Locate the cell with the specified text and output its [x, y] center coordinate. 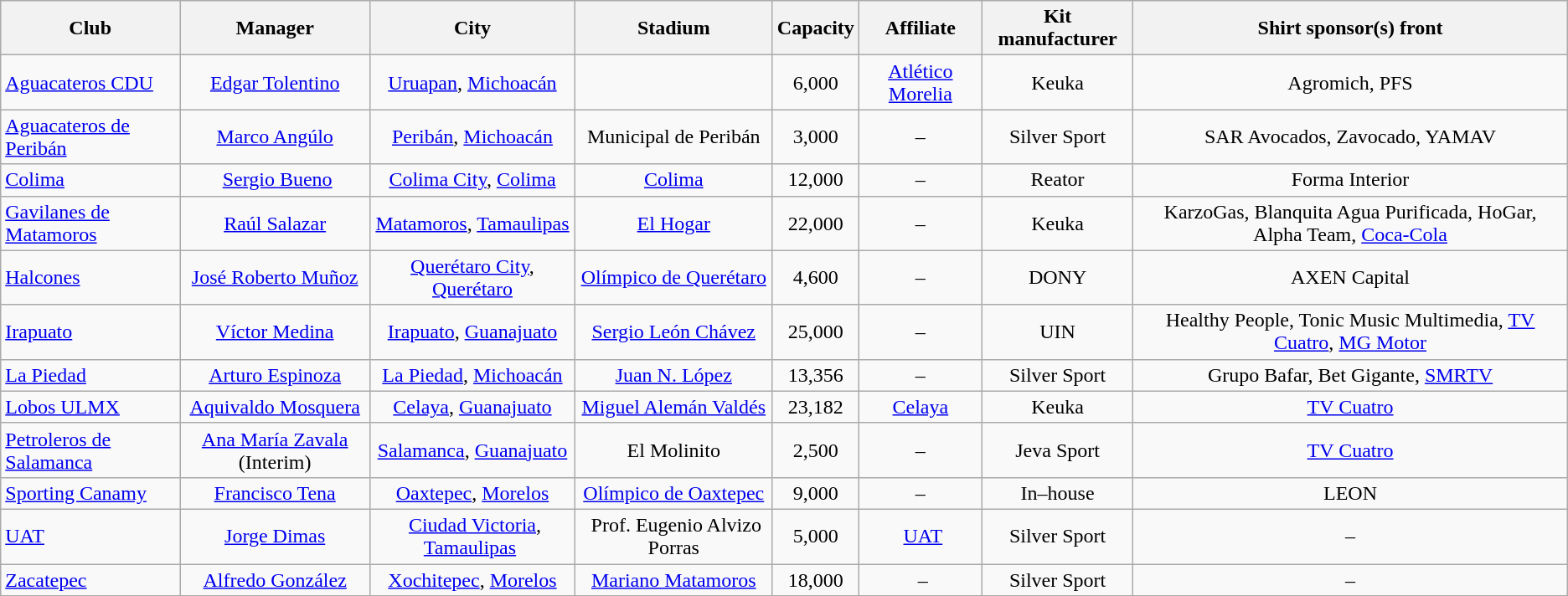
23,182 [816, 407]
José Roberto Muñoz [275, 278]
El Hogar [673, 223]
Manager [275, 28]
Affiliate [920, 28]
Ciudad Victoria, Tamaulipas [472, 536]
Aguacateros de Peribán [90, 137]
Raúl Salazar [275, 223]
Kit manufacturer [1057, 28]
Sporting Canamy [90, 493]
Marco Angúlo [275, 137]
Irapuato [90, 331]
Agromich, PFS [1350, 82]
18,000 [816, 580]
5,000 [816, 536]
Jorge Dimas [275, 536]
Arturo Espinoza [275, 375]
Halcones [90, 278]
Alfredo González [275, 580]
Uruapan, Michoacán [472, 82]
Víctor Medina [275, 331]
La Piedad [90, 375]
Zacatepec [90, 580]
Celaya, Guanajuato [472, 407]
Francisco Tena [275, 493]
Peribán, Michoacán [472, 137]
Prof. Eugenio Alvizo Porras [673, 536]
Forma Interior [1350, 180]
Reator [1057, 180]
Atlético Morelia [920, 82]
Salamanca, Guanajuato [472, 450]
Olímpico de Oaxtepec [673, 493]
12,000 [816, 180]
In–house [1057, 493]
22,000 [816, 223]
Gavilanes de Matamoros [90, 223]
DONY [1057, 278]
Shirt sponsor(s) front [1350, 28]
Club [90, 28]
Petroleros de Salamanca [90, 450]
City [472, 28]
13,356 [816, 375]
25,000 [816, 331]
Celaya [920, 407]
El Molinito [673, 450]
KarzoGas, Blanquita Agua Purificada, HoGar, Alpha Team, Coca-Cola [1350, 223]
Olímpico de Querétaro [673, 278]
Xochitepec, Morelos [472, 580]
Mariano Matamoros [673, 580]
Edgar Tolentino [275, 82]
Lobos ULMX [90, 407]
Juan N. López [673, 375]
Jeva Sport [1057, 450]
SAR Avocados, Zavocado, YAMAV [1350, 137]
Colima City, Colima [472, 180]
Miguel Alemán Valdés [673, 407]
Irapuato, Guanajuato [472, 331]
Matamoros, Tamaulipas [472, 223]
Ana María Zavala (Interim) [275, 450]
Grupo Bafar, Bet Gigante, SMRTV [1350, 375]
Capacity [816, 28]
AXEN Capital [1350, 278]
Sergio Bueno [275, 180]
4,600 [816, 278]
Oaxtepec, Morelos [472, 493]
Aquivaldo Mosquera [275, 407]
6,000 [816, 82]
Municipal de Peribán [673, 137]
LEON [1350, 493]
Querétaro City, Querétaro [472, 278]
Healthy People, Tonic Music Multimedia, TV Cuatro, MG Motor [1350, 331]
La Piedad, Michoacán [472, 375]
Aguacateros CDU [90, 82]
UIN [1057, 331]
2,500 [816, 450]
Sergio León Chávez [673, 331]
9,000 [816, 493]
Stadium [673, 28]
3,000 [816, 137]
